Extract the [x, y] coordinate from the center of the cell holding the provided text.  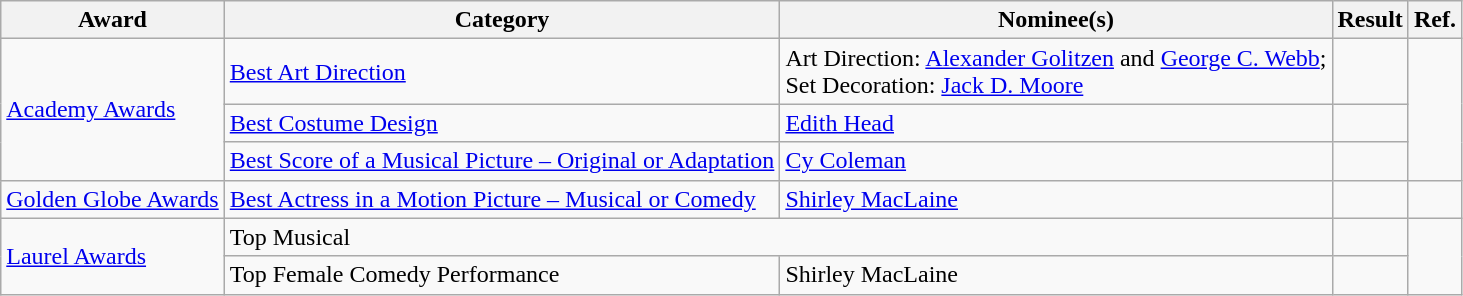
Category [502, 20]
Laurel Awards [113, 256]
Award [113, 20]
Art Direction: Alexander Golitzen and George C. Webb; Set Decoration: Jack D. Moore [1056, 72]
Best Score of a Musical Picture – Original or Adaptation [502, 161]
Top Musical [778, 237]
Golden Globe Awards [113, 199]
Best Actress in a Motion Picture – Musical or Comedy [502, 199]
Ref. [1434, 20]
Top Female Comedy Performance [502, 275]
Academy Awards [113, 110]
Result [1370, 20]
Nominee(s) [1056, 20]
Edith Head [1056, 123]
Best Costume Design [502, 123]
Cy Coleman [1056, 161]
Best Art Direction [502, 72]
